From the cell containing the given text, extract its center point as (x, y) coordinate. 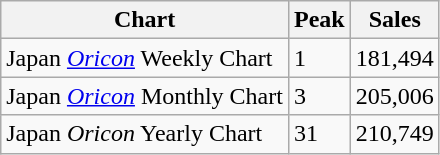
Japan Oricon Monthly Chart (145, 96)
31 (319, 134)
Chart (145, 20)
1 (319, 58)
Peak (319, 20)
Sales (394, 20)
210,749 (394, 134)
Japan Oricon Weekly Chart (145, 58)
Japan Oricon Yearly Chart (145, 134)
3 (319, 96)
181,494 (394, 58)
205,006 (394, 96)
